Provide the (X, Y) coordinate of the cell's center where the given text is located.  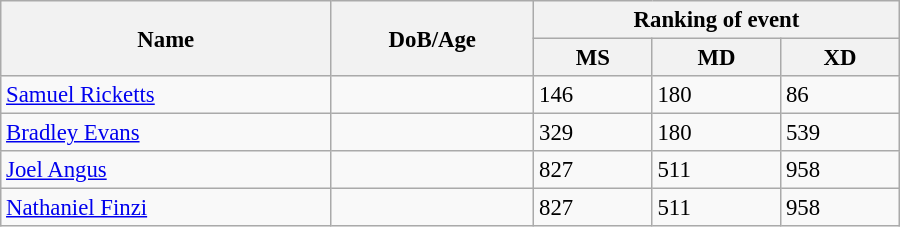
146 (593, 95)
Joel Angus (166, 170)
329 (593, 133)
539 (840, 133)
Bradley Evans (166, 133)
Samuel Ricketts (166, 95)
86 (840, 95)
XD (840, 58)
MS (593, 58)
Ranking of event (717, 20)
Nathaniel Finzi (166, 208)
DoB/Age (432, 38)
MD (716, 58)
Name (166, 38)
